Find where the given text appears and provide that cell's center as [X, Y] coordinate. 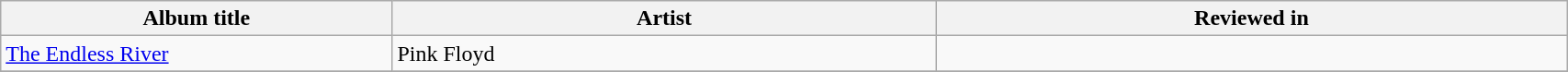
Reviewed in [1251, 18]
The Endless River [197, 54]
Album title [197, 18]
Pink Floyd [664, 54]
Artist [664, 18]
